Pinpoint the cell where the given text exists, returning its [x, y] midpoint coordinate. 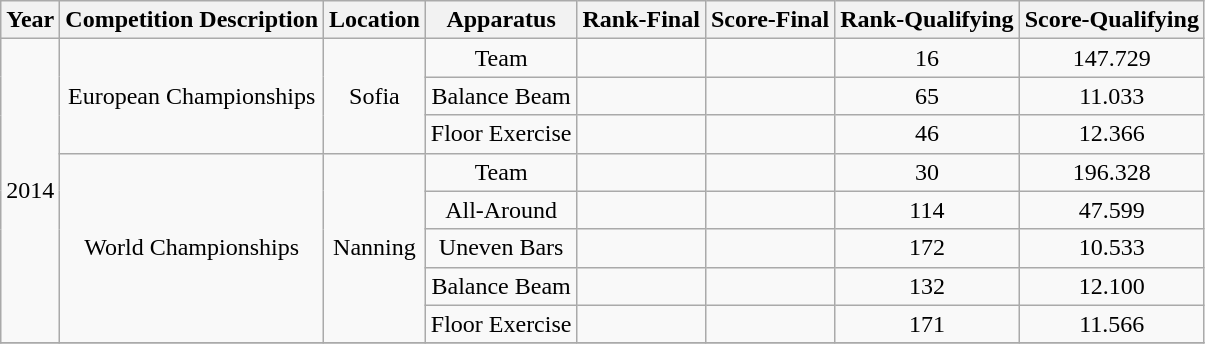
47.599 [1112, 210]
Nanning [375, 248]
Rank-Final [641, 20]
12.366 [1112, 134]
Score-Final [770, 20]
Uneven Bars [501, 248]
Year [30, 20]
147.729 [1112, 58]
Rank-Qualifying [927, 20]
Score-Qualifying [1112, 20]
11.033 [1112, 96]
196.328 [1112, 172]
European Championships [192, 96]
Location [375, 20]
10.533 [1112, 248]
World Championships [192, 248]
16 [927, 58]
172 [927, 248]
30 [927, 172]
11.566 [1112, 324]
65 [927, 96]
2014 [30, 191]
All-Around [501, 210]
46 [927, 134]
132 [927, 286]
171 [927, 324]
Competition Description [192, 20]
12.100 [1112, 286]
114 [927, 210]
Apparatus [501, 20]
Sofia [375, 96]
